Return [x, y] of the center of cell containing provided text 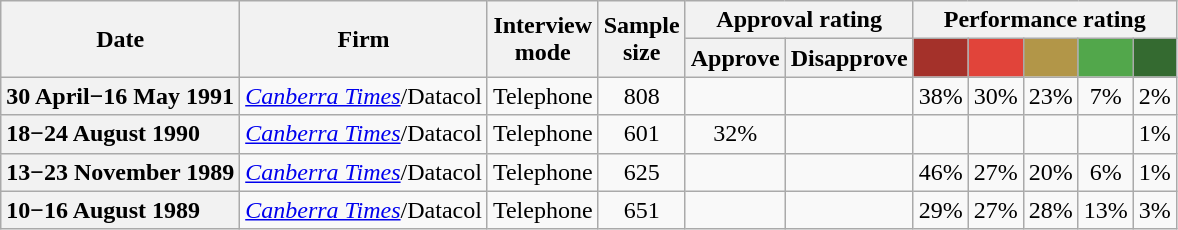
30% [996, 96]
32% [735, 134]
28% [1050, 210]
808 [642, 96]
Interviewmode [542, 39]
Approve [735, 58]
10−16 August 1989 [120, 210]
2% [1154, 96]
6% [1106, 172]
625 [642, 172]
13−23 November 1989 [120, 172]
Disapprove [849, 58]
651 [642, 210]
3% [1154, 210]
Approval rating [799, 20]
601 [642, 134]
7% [1106, 96]
Samplesize [642, 39]
20% [1050, 172]
46% [940, 172]
Performance rating [1044, 20]
38% [940, 96]
23% [1050, 96]
30 April−16 May 1991 [120, 96]
13% [1106, 210]
Firm [364, 39]
29% [940, 210]
Date [120, 39]
18−24 August 1990 [120, 134]
